Return the [x, y] coordinate for the center point of the cell that contains the specified text.  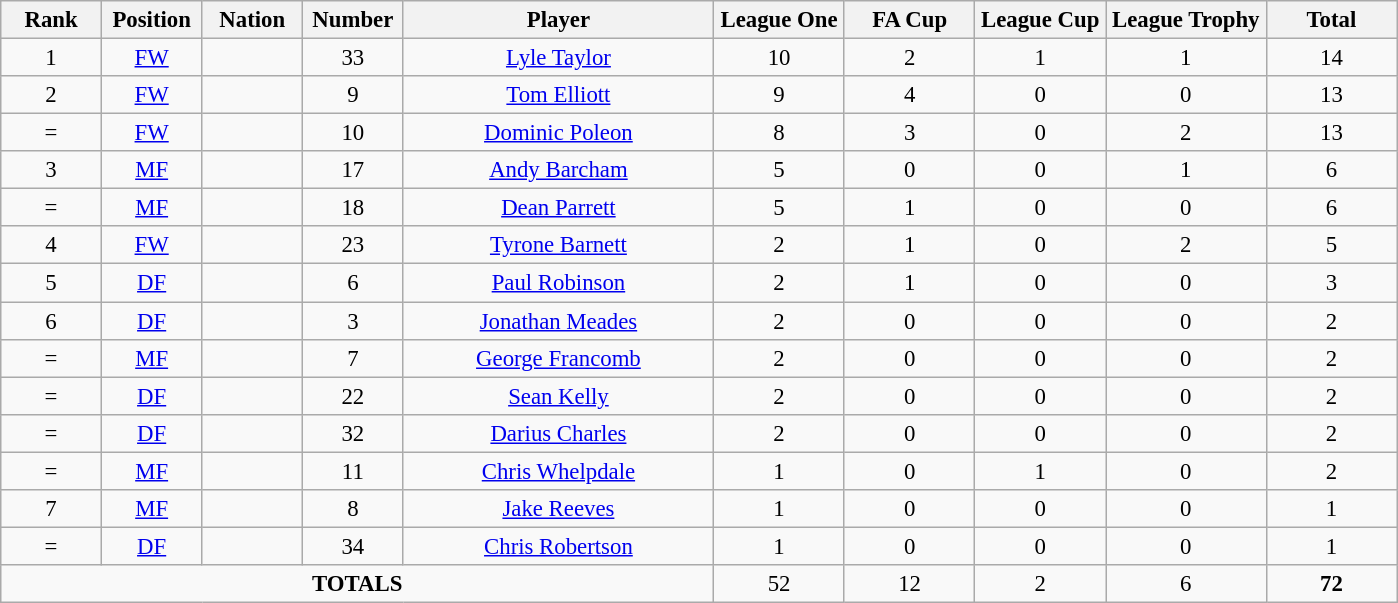
Jake Reeves [558, 509]
Paul Robinson [558, 283]
George Francomb [558, 358]
Lyle Taylor [558, 58]
League One [780, 20]
52 [780, 584]
22 [354, 396]
33 [354, 58]
Position [152, 20]
18 [354, 208]
Number [354, 20]
Rank [52, 20]
Tom Elliott [558, 95]
Player [558, 20]
FA Cup [910, 20]
League Cup [1040, 20]
Chris Robertson [558, 546]
Dominic Poleon [558, 133]
12 [910, 584]
Andy Barcham [558, 170]
23 [354, 245]
17 [354, 170]
34 [354, 546]
TOTALS [358, 584]
Jonathan Meades [558, 321]
32 [354, 433]
Dean Parrett [558, 208]
League Trophy [1186, 20]
Nation [252, 20]
Total [1332, 20]
72 [1332, 584]
Sean Kelly [558, 396]
Tyrone Barnett [558, 245]
11 [354, 471]
14 [1332, 58]
Chris Whelpdale [558, 471]
Darius Charles [558, 433]
